Return the [x, y] coordinate for the center point of the cell that contains the specified text.  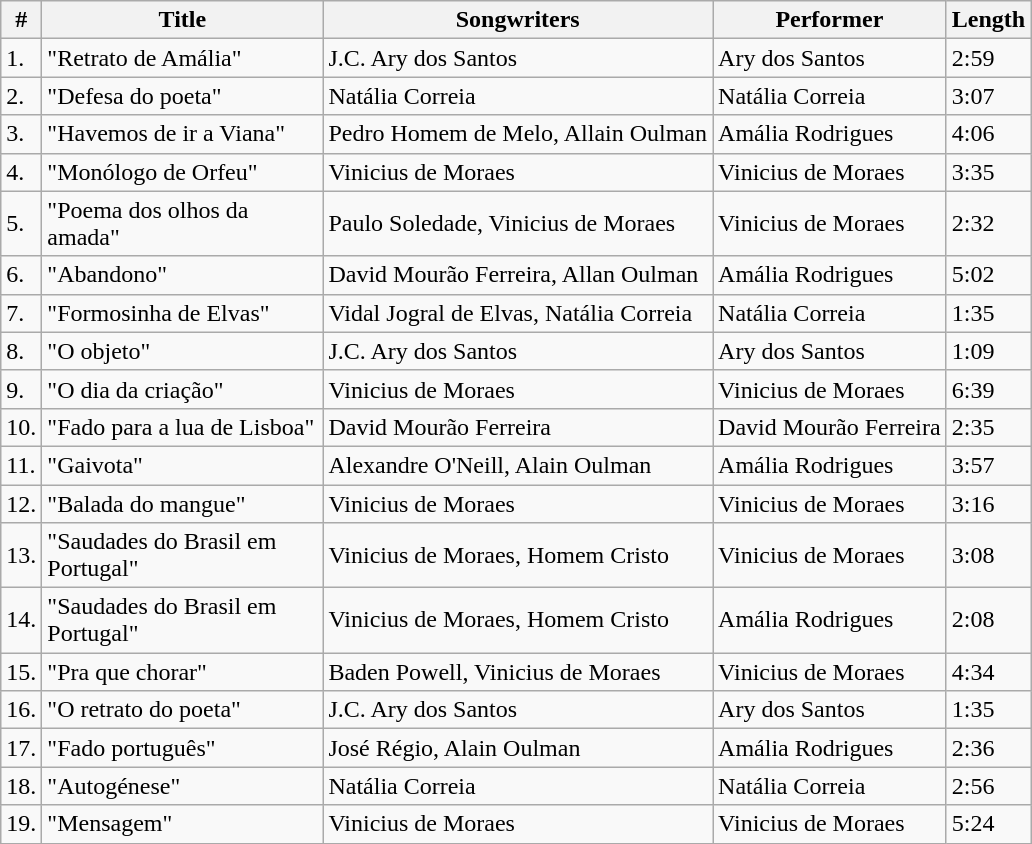
1:09 [988, 351]
3:07 [988, 96]
2:59 [988, 58]
Performer [830, 20]
3:35 [988, 172]
Pedro Homem de Melo, Allain Oulman [518, 134]
3. [22, 134]
"Autogénese" [182, 786]
José Régio, Alain Oulman [518, 748]
Paulo Soledade, Vinicius de Moraes [518, 224]
15. [22, 672]
2:56 [988, 786]
2:32 [988, 224]
"Pra que chorar" [182, 672]
Vidal Jogral de Elvas, Natália Correia [518, 313]
"Balada do mangue" [182, 503]
3:16 [988, 503]
4:34 [988, 672]
2:36 [988, 748]
"Defesa do poeta" [182, 96]
# [22, 20]
2:35 [988, 427]
5:24 [988, 824]
Alexandre O'Neill, Alain Oulman [518, 465]
3:57 [988, 465]
13. [22, 556]
19. [22, 824]
Songwriters [518, 20]
4. [22, 172]
"Havemos de ir a Viana" [182, 134]
"Poema dos olhos da amada" [182, 224]
Length [988, 20]
6:39 [988, 389]
"Gaivota" [182, 465]
"Monólogo de Orfeu" [182, 172]
18. [22, 786]
"Fado português" [182, 748]
3:08 [988, 556]
"Mensagem" [182, 824]
Title [182, 20]
11. [22, 465]
"Retrato de Amália" [182, 58]
"Abandono" [182, 275]
David Mourão Ferreira, Allan Oulman [518, 275]
"O objeto" [182, 351]
10. [22, 427]
"Fado para a lua de Lisboa" [182, 427]
"O retrato do poeta" [182, 710]
1. [22, 58]
8. [22, 351]
6. [22, 275]
12. [22, 503]
16. [22, 710]
14. [22, 620]
4:06 [988, 134]
7. [22, 313]
5. [22, 224]
"O dia da criação" [182, 389]
"Formosinha de Elvas" [182, 313]
17. [22, 748]
2:08 [988, 620]
2. [22, 96]
5:02 [988, 275]
9. [22, 389]
Baden Powell, Vinicius de Moraes [518, 672]
